Return the [X, Y] coordinate for the center point of the cell that contains the specified text.  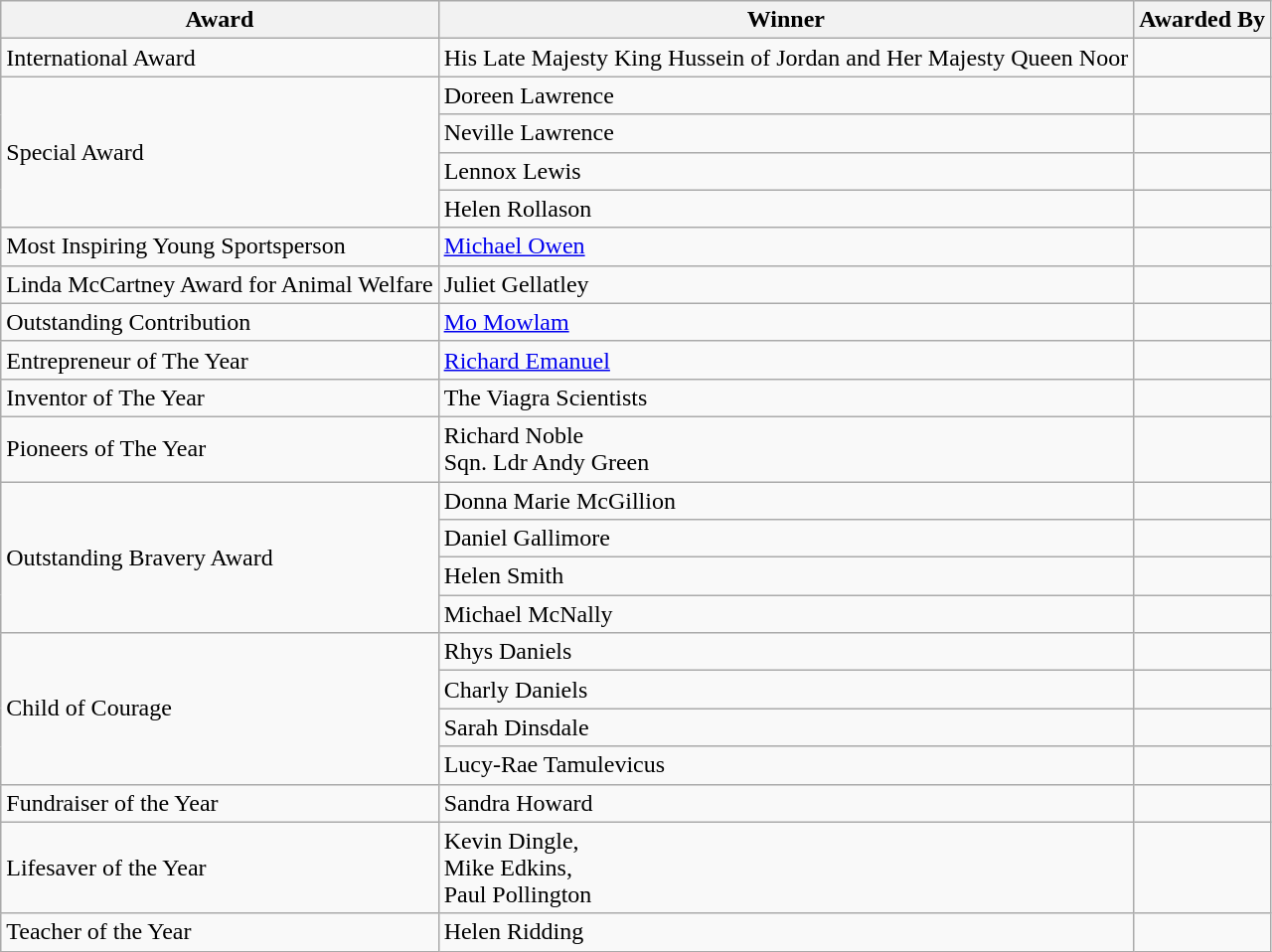
Daniel Gallimore [786, 539]
Lennox Lewis [786, 171]
Juliet Gellatley [786, 284]
Most Inspiring Young Sportsperson [220, 246]
Outstanding Contribution [220, 322]
Doreen Lawrence [786, 95]
Michael McNally [786, 614]
International Award [220, 58]
Kevin Dingle,Mike Edkins,Paul Pollington [786, 868]
Lucy-Rae Tamulevicus [786, 765]
Sarah Dinsdale [786, 727]
Award [220, 20]
The Viagra Scientists [786, 397]
Charly Daniels [786, 690]
Sandra Howard [786, 803]
Rhys Daniels [786, 652]
Inventor of The Year [220, 397]
Linda McCartney Award for Animal Welfare [220, 284]
Donna Marie McGillion [786, 500]
Special Award [220, 152]
Awarded By [1202, 20]
Helen Smith [786, 576]
Winner [786, 20]
Pioneers of The Year [220, 449]
Michael Owen [786, 246]
Outstanding Bravery Award [220, 556]
Helen Rollason [786, 209]
Richard Emanuel [786, 360]
Entrepreneur of The Year [220, 360]
Teacher of the Year [220, 932]
Neville Lawrence [786, 133]
His Late Majesty King Hussein of Jordan and Her Majesty Queen Noor [786, 58]
Child of Courage [220, 709]
Helen Ridding [786, 932]
Fundraiser of the Year [220, 803]
Richard NobleSqn. Ldr Andy Green [786, 449]
Mo Mowlam [786, 322]
Lifesaver of the Year [220, 868]
